Pinpoint the cell where the given text exists, returning its [x, y] midpoint coordinate. 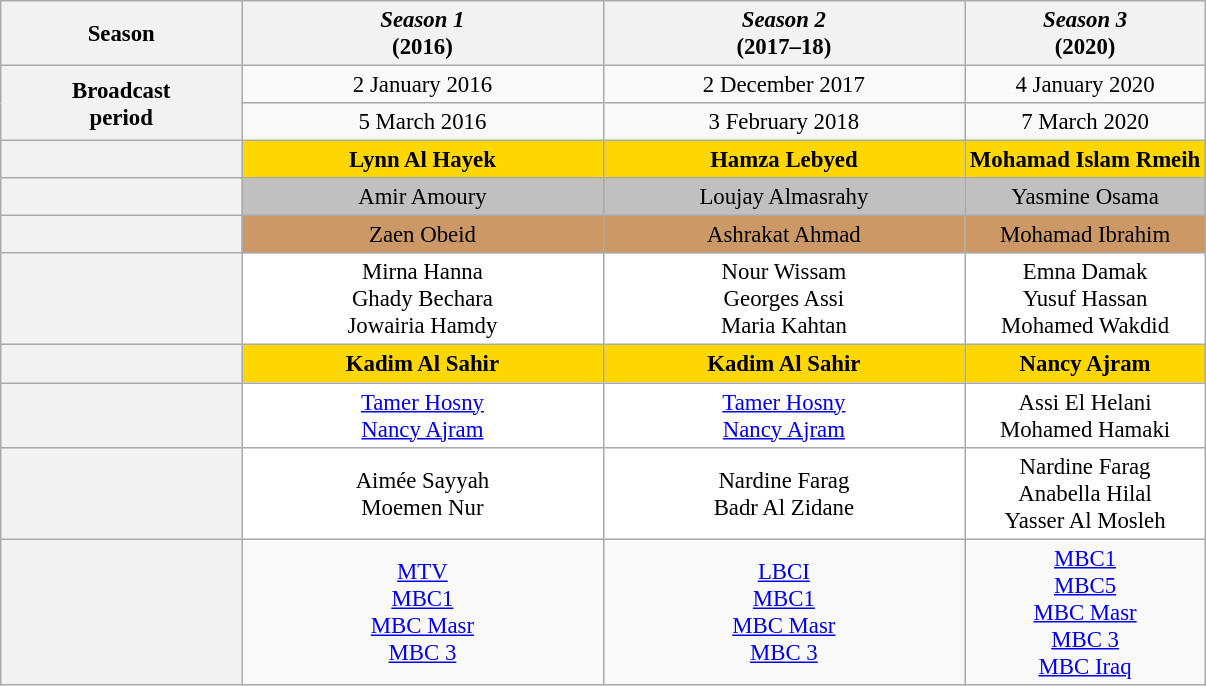
4 January 2020 [1086, 85]
MTVMBC1MBC MasrMBC 3 [422, 612]
3 February 2018 [784, 122]
Nardine Farag Badr Al Zidane [784, 493]
Mohamad Ibrahim [1086, 235]
Broadcastperiod [122, 104]
Yasmine Osama [1086, 197]
LBCIMBC1MBC MasrMBC 3 [784, 612]
MBC1MBC5MBC MasrMBC 3MBC Iraq [1086, 612]
Zaen Obeid [422, 235]
Nardine Farag Anabella Hilal Yasser Al Mosleh [1086, 493]
Hamza Lebyed [784, 160]
Mohamad Islam Rmeih [1086, 160]
Amir Amoury [422, 197]
Mirna HannaGhady BecharaJowairia Hamdy [422, 300]
Season 2(2017–18) [784, 34]
2 January 2016 [422, 85]
Nour WissamGeorges AssiMaria Kahtan [784, 300]
Season [122, 34]
Lynn Al Hayek [422, 160]
Aimée Sayyah Moemen Nur [422, 493]
Season 3(2020) [1086, 34]
Emna DamakYusuf HassanMohamed Wakdid [1086, 300]
Nancy Ajram [1086, 364]
Loujay Almasrahy [784, 197]
7 March 2020 [1086, 122]
Assi El HelaniMohamed Hamaki [1086, 416]
Season 1(2016) [422, 34]
2 December 2017 [784, 85]
5 March 2016 [422, 122]
Ashrakat Ahmad [784, 235]
